Determine the [X, Y] coordinate at the center of the cell enclosing the given text.  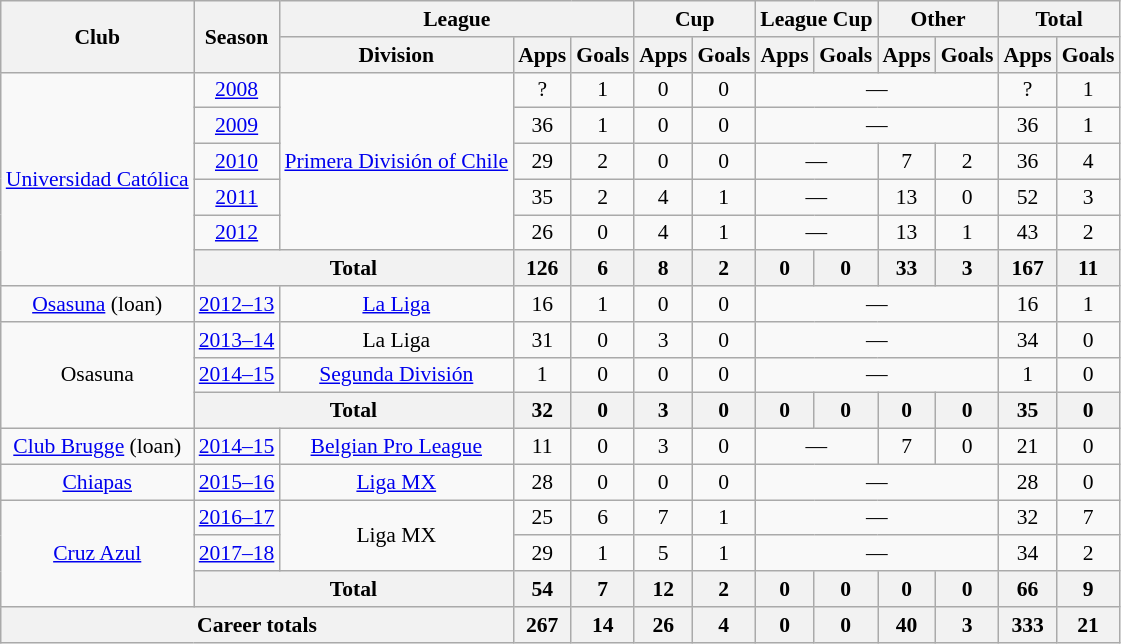
2016–17 [237, 518]
Osasuna [98, 376]
52 [1028, 197]
167 [1028, 269]
Cup [694, 19]
31 [542, 340]
Club Brugge (loan) [98, 447]
9 [1088, 589]
8 [663, 269]
Segunda División [396, 375]
43 [1028, 233]
33 [907, 269]
Career totals [257, 625]
Chiapas [98, 482]
2013–14 [237, 340]
Other [938, 19]
Belgian Pro League [396, 447]
267 [542, 625]
Club [98, 36]
126 [542, 269]
40 [907, 625]
14 [602, 625]
Universidad Católica [98, 179]
2011 [237, 197]
66 [1028, 589]
2012 [237, 233]
2010 [237, 162]
54 [542, 589]
Primera División of Chile [396, 161]
League [456, 19]
333 [1028, 625]
2008 [237, 90]
League Cup [816, 19]
Cruz Azul [98, 554]
2017–18 [237, 554]
Osasuna (loan) [98, 304]
5 [663, 554]
2012–13 [237, 304]
2015–16 [237, 482]
25 [542, 518]
Division [396, 55]
Season [237, 36]
12 [663, 589]
2009 [237, 126]
